Return the (X, Y) coordinate for the center point of the cell that contains the specified text.  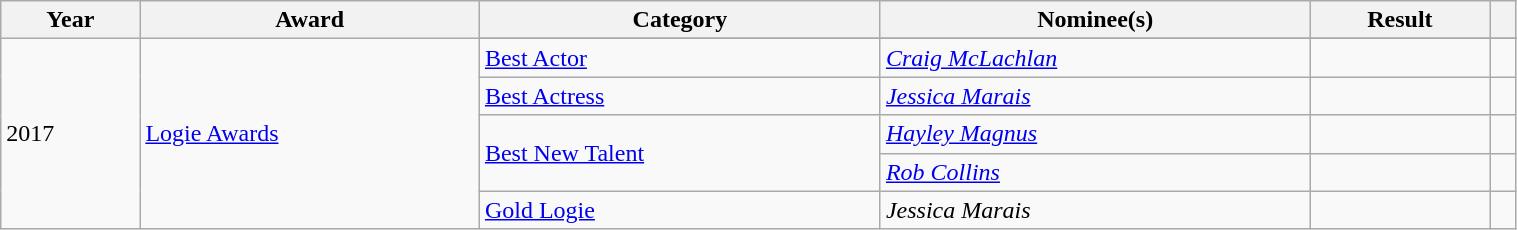
Logie Awards (310, 134)
Category (680, 20)
Best New Talent (680, 153)
Gold Logie (680, 210)
Craig McLachlan (1095, 58)
Rob Collins (1095, 172)
Year (70, 20)
2017 (70, 134)
Hayley Magnus (1095, 134)
Nominee(s) (1095, 20)
Result (1400, 20)
Best Actress (680, 96)
Best Actor (680, 58)
Award (310, 20)
